Capture the cell that displays the provided text and extract its (X, Y) central coordinate. 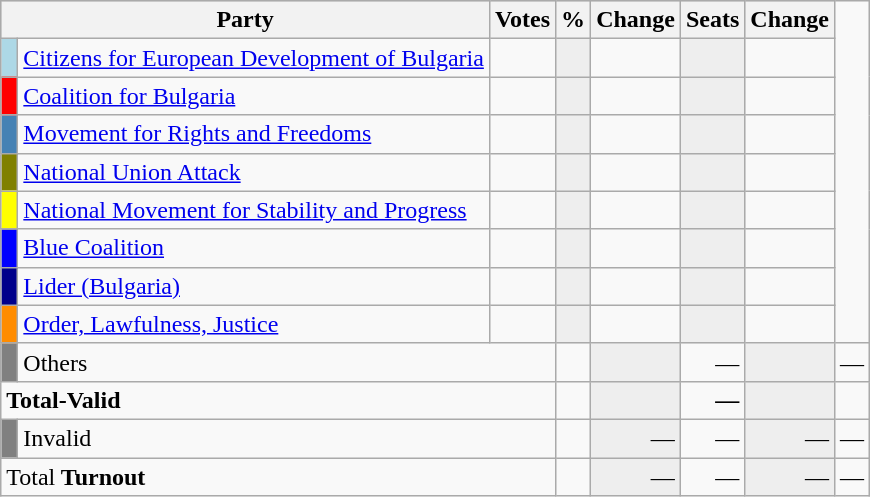
Lider (Bulgaria) (254, 286)
National Movement for Stability and Progress (254, 210)
Total Turnout (278, 477)
Citizens for European Development of Bulgaria (254, 58)
Total-Valid (278, 400)
Others (287, 362)
Seats (712, 20)
Order, Lawfulness, Justice (254, 324)
Party (246, 20)
% (574, 20)
Coalition for Bulgaria (254, 96)
Votes (522, 20)
Blue Coalition (254, 248)
Movement for Rights and Freedoms (254, 134)
Invalid (287, 438)
National Union Attack (254, 172)
